Output the (X, Y) coordinate of the center of the cell containing the given text.  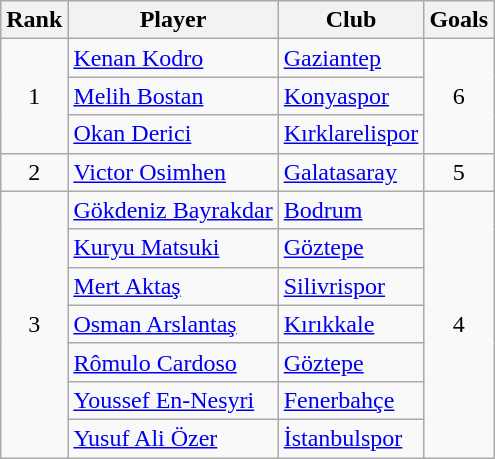
Gaziantep (351, 58)
Player (173, 20)
Kırklarelispor (351, 134)
Silivrispor (351, 286)
Melih Bostan (173, 96)
4 (459, 324)
2 (34, 172)
1 (34, 96)
Rômulo Cardoso (173, 362)
Galatasaray (351, 172)
İstanbulspor (351, 438)
Gökdeniz Bayrakdar (173, 210)
Yusuf Ali Özer (173, 438)
Okan Derici (173, 134)
Mert Aktaş (173, 286)
Club (351, 20)
6 (459, 96)
Kenan Kodro (173, 58)
Kuryu Matsuki (173, 248)
Bodrum (351, 210)
Fenerbahçe (351, 400)
Konyaspor (351, 96)
Victor Osimhen (173, 172)
3 (34, 324)
5 (459, 172)
Kırıkkale (351, 324)
Rank (34, 20)
Youssef En-Nesyri (173, 400)
Osman Arslantaş (173, 324)
Goals (459, 20)
